Find where the given text appears and provide that cell's center as (x, y) coordinate. 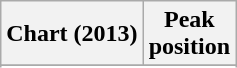
Peakposition (189, 34)
Chart (2013) (72, 34)
